Determine the [x, y] coordinate at the center of the cell enclosing the given text.  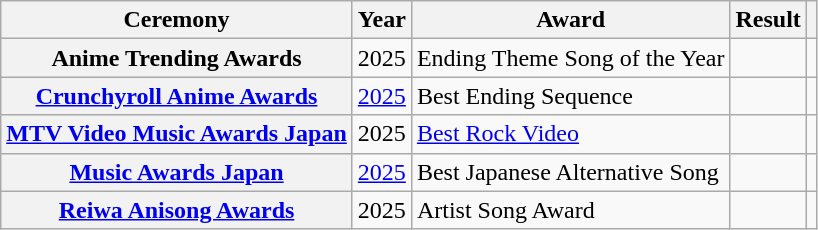
Music Awards Japan [177, 172]
Best Japanese Alternative Song [570, 172]
Result [768, 20]
Ending Theme Song of the Year [570, 58]
Best Rock Video [570, 134]
Artist Song Award [570, 210]
Best Ending Sequence [570, 96]
Crunchyroll Anime Awards [177, 96]
Anime Trending Awards [177, 58]
Reiwa Anisong Awards [177, 210]
Award [570, 20]
Year [382, 20]
Ceremony [177, 20]
MTV Video Music Awards Japan [177, 134]
